Scan for the cell matching the given text and deliver its (X, Y) coordinate at center. 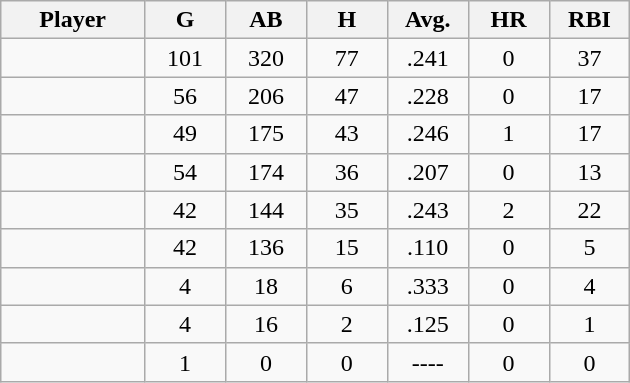
13 (590, 172)
18 (266, 286)
36 (346, 172)
175 (266, 134)
.241 (428, 58)
Avg. (428, 20)
47 (346, 96)
AB (266, 20)
35 (346, 210)
.333 (428, 286)
H (346, 20)
.207 (428, 172)
RBI (590, 20)
15 (346, 248)
174 (266, 172)
Player (73, 20)
37 (590, 58)
HR (508, 20)
206 (266, 96)
49 (186, 134)
54 (186, 172)
56 (186, 96)
43 (346, 134)
22 (590, 210)
G (186, 20)
---- (428, 362)
320 (266, 58)
144 (266, 210)
.246 (428, 134)
.110 (428, 248)
.125 (428, 324)
6 (346, 286)
5 (590, 248)
.243 (428, 210)
77 (346, 58)
16 (266, 324)
.228 (428, 96)
101 (186, 58)
136 (266, 248)
